For the text-containing cell, return its midpoint in [x, y] coordinate format. 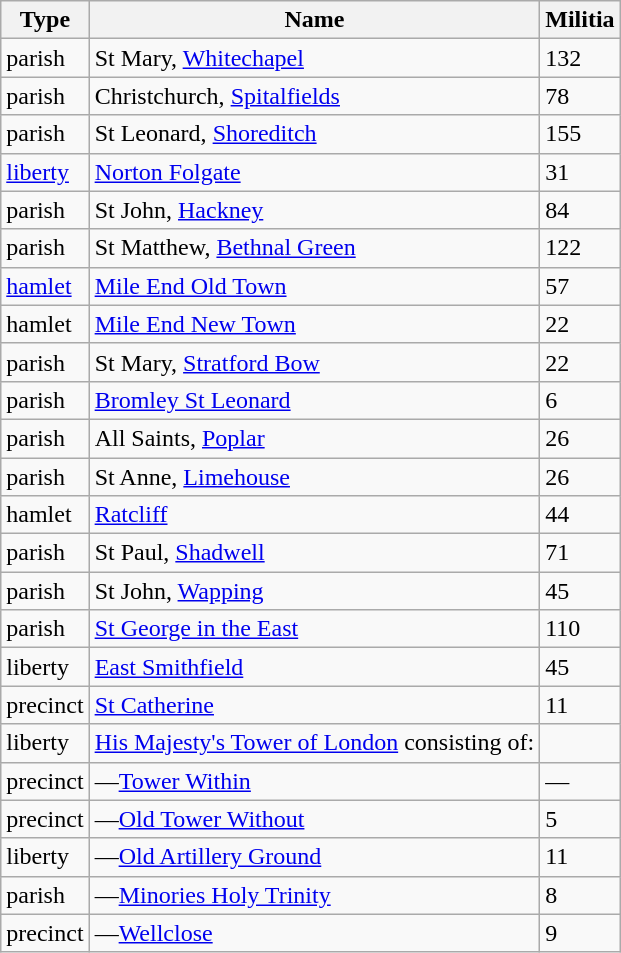
St Mary, Whitechapel [314, 58]
—Tower Within [314, 781]
5 [580, 819]
East Smithfield [314, 667]
9 [580, 933]
132 [580, 58]
Mile End Old Town [314, 286]
— [580, 781]
—Minories Holy Trinity [314, 895]
St George in the East [314, 629]
—Old Artillery Ground [314, 857]
St Catherine [314, 705]
155 [580, 134]
St Matthew, Bethnal Green [314, 248]
St John, Hackney [314, 210]
78 [580, 96]
31 [580, 172]
Mile End New Town [314, 324]
8 [580, 895]
—Old Tower Without [314, 819]
His Majesty's Tower of London consisting of: [314, 743]
122 [580, 248]
44 [580, 515]
St John, Wapping [314, 591]
Ratcliff [314, 515]
Type [45, 20]
Militia [580, 20]
Name [314, 20]
57 [580, 286]
—Wellclose [314, 933]
All Saints, Poplar [314, 438]
84 [580, 210]
Norton Folgate [314, 172]
Christchurch, Spitalfields [314, 96]
Bromley St Leonard [314, 400]
St Mary, Stratford Bow [314, 362]
71 [580, 553]
6 [580, 400]
St Anne, Limehouse [314, 477]
St Leonard, Shoreditch [314, 134]
110 [580, 629]
St Paul, Shadwell [314, 553]
